Detect which cell encompasses the target text, then output its [X, Y] center coordinate. 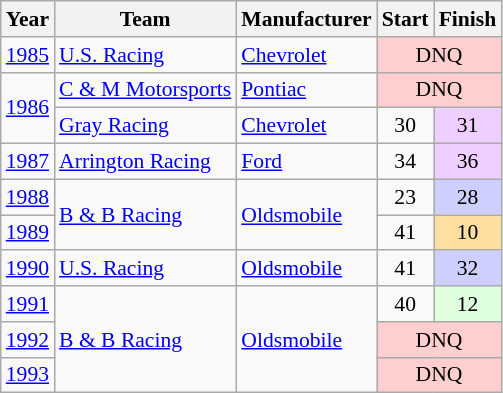
31 [468, 126]
1992 [28, 340]
Start [406, 19]
1988 [28, 197]
1991 [28, 304]
C & M Motorsports [145, 90]
23 [406, 197]
28 [468, 197]
1990 [28, 269]
10 [468, 233]
Ford [306, 162]
1986 [28, 108]
1985 [28, 55]
Gray Racing [145, 126]
Finish [468, 19]
1989 [28, 233]
Manufacturer [306, 19]
32 [468, 269]
Arrington Racing [145, 162]
Year [28, 19]
40 [406, 304]
Pontiac [306, 90]
36 [468, 162]
30 [406, 126]
1987 [28, 162]
Team [145, 19]
12 [468, 304]
34 [406, 162]
1993 [28, 375]
